Identify which cell holds the provided text, then report its [x, y] central coordinate. 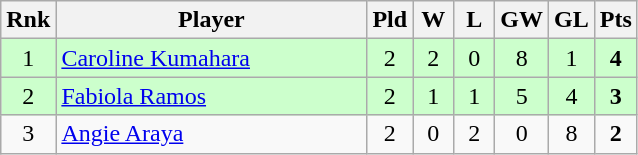
L [474, 20]
GL [572, 20]
W [434, 20]
5 [522, 96]
Angie Araya [212, 134]
Player [212, 20]
GW [522, 20]
Caroline Kumahara [212, 58]
Rnk [28, 20]
Pld [390, 20]
Pts [616, 20]
Fabiola Ramos [212, 96]
